Extract the (x, y) coordinate from the center of the cell holding the provided text.  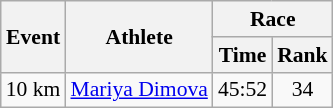
10 km (34, 90)
Time (242, 55)
Athlete (138, 36)
Mariya Dimova (138, 90)
45:52 (242, 90)
Event (34, 36)
Rank (302, 55)
Race (273, 19)
34 (302, 90)
